Pinpoint the cell where the given text exists, returning its [x, y] midpoint coordinate. 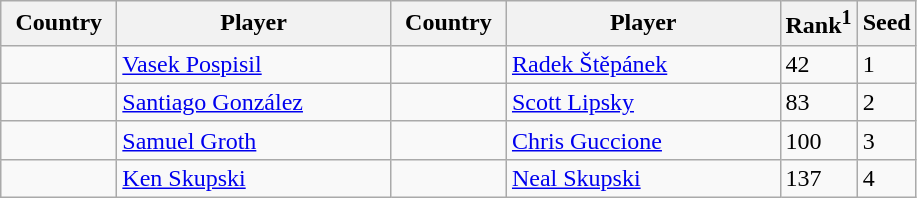
Scott Lipsky [643, 102]
Radek Štěpánek [643, 64]
83 [818, 102]
100 [818, 140]
Neal Skupski [643, 178]
42 [818, 64]
Vasek Pospisil [254, 64]
Seed [886, 24]
3 [886, 140]
2 [886, 102]
Rank1 [818, 24]
137 [818, 178]
Ken Skupski [254, 178]
4 [886, 178]
1 [886, 64]
Santiago González [254, 102]
Samuel Groth [254, 140]
Chris Guccione [643, 140]
